Return the [X, Y] coordinate for the center point of the cell that contains the specified text.  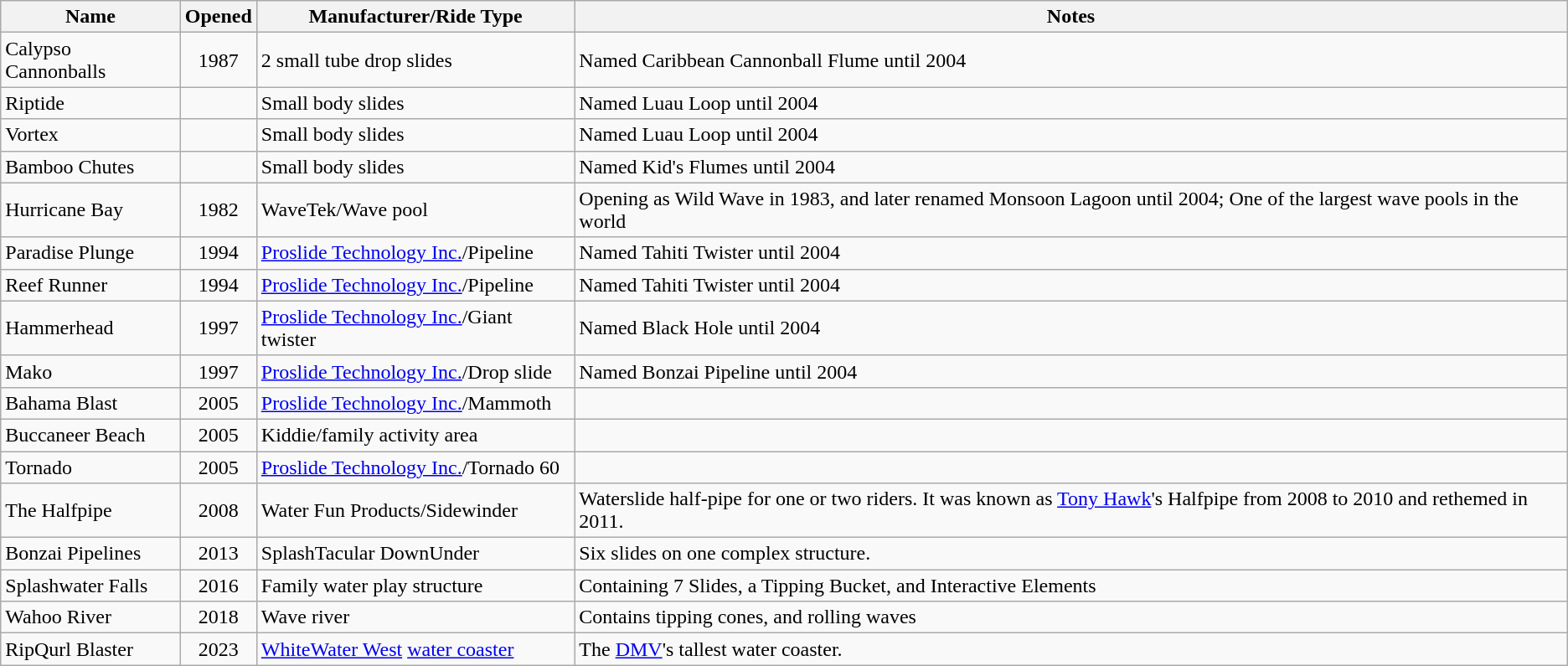
Vortex [90, 135]
Opened [218, 17]
Bahama Blast [90, 403]
Named Kid's Flumes until 2004 [1070, 167]
Notes [1070, 17]
Proslide Technology Inc./Tornado 60 [415, 467]
Proslide Technology Inc./Mammoth [415, 403]
RipQurl Blaster [90, 649]
Bamboo Chutes [90, 167]
Containing 7 Slides, a Tipping Bucket, and Interactive Elements [1070, 586]
Named Caribbean Cannonball Flume until 2004 [1070, 60]
Buccaneer Beach [90, 435]
Wave river [415, 617]
2 small tube drop slides [415, 60]
Manufacturer/Ride Type [415, 17]
1987 [218, 60]
Proslide Technology Inc./Drop slide [415, 371]
Water Fun Products/Sidewinder [415, 511]
Contains tipping cones, and rolling waves [1070, 617]
Kiddie/family activity area [415, 435]
1982 [218, 209]
The DMV's tallest water coaster. [1070, 649]
Hurricane Bay [90, 209]
Named Bonzai Pipeline until 2004 [1070, 371]
Mako [90, 371]
Paradise Plunge [90, 253]
Six slides on one complex structure. [1070, 554]
Opening as Wild Wave in 1983, and later renamed Monsoon Lagoon until 2004; One of the largest wave pools in the world [1070, 209]
2008 [218, 511]
SplashTacular DownUnder [415, 554]
Hammerhead [90, 328]
Wahoo River [90, 617]
2018 [218, 617]
2013 [218, 554]
WaveTek/Wave pool [415, 209]
Riptide [90, 103]
Name [90, 17]
Family water play structure [415, 586]
Named Black Hole until 2004 [1070, 328]
The Halfpipe [90, 511]
2016 [218, 586]
2023 [218, 649]
Bonzai Pipelines [90, 554]
Proslide Technology Inc./Giant twister [415, 328]
WhiteWater West water coaster [415, 649]
Waterslide half-pipe for one or two riders. It was known as Tony Hawk's Halfpipe from 2008 to 2010 and rethemed in 2011. [1070, 511]
Splashwater Falls [90, 586]
Reef Runner [90, 285]
Tornado [90, 467]
Calypso Cannonballs [90, 60]
